Pinpoint the cell where the given text exists, returning its (x, y) midpoint coordinate. 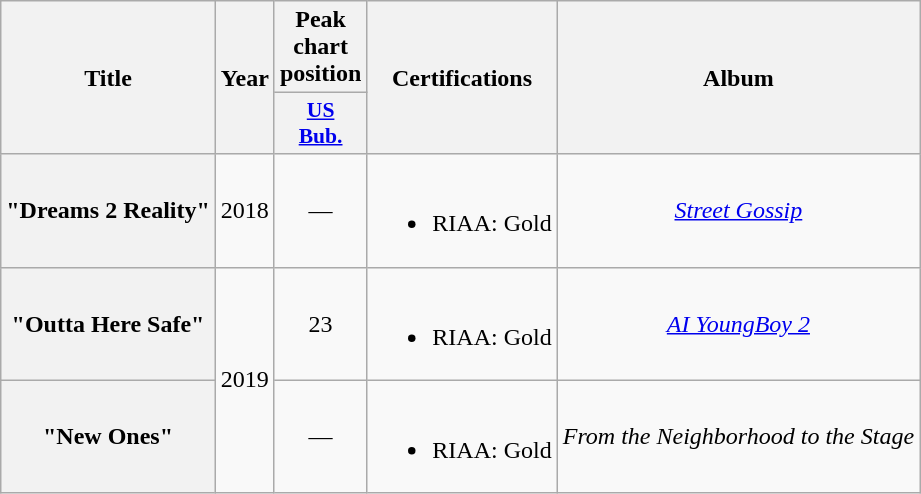
From the Neighborhood to the Stage (738, 436)
Title (108, 78)
Peak chart position (320, 47)
AI YoungBoy 2 (738, 324)
Album (738, 78)
2018 (244, 210)
2019 (244, 380)
"Outta Here Safe" (108, 324)
"New Ones" (108, 436)
"Dreams 2 Reality" (108, 210)
USBub. (320, 124)
23 (320, 324)
Street Gossip (738, 210)
Year (244, 78)
Certifications (462, 78)
